Identify which cell holds the provided text, then report its (x, y) central coordinate. 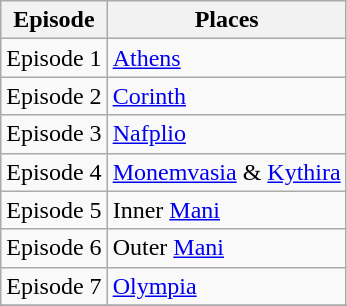
Athens (226, 58)
Inner Mani (226, 210)
Places (226, 20)
Episode 7 (54, 286)
Episode 4 (54, 172)
Episode (54, 20)
Nafplio (226, 134)
Episode 6 (54, 248)
Olympia (226, 286)
Episode 1 (54, 58)
Outer Mani (226, 248)
Monemvasia & Kythira (226, 172)
Episode 5 (54, 210)
Episode 2 (54, 96)
Episode 3 (54, 134)
Corinth (226, 96)
